Provide the (X, Y) coordinate of the cell's center where the given text is located.  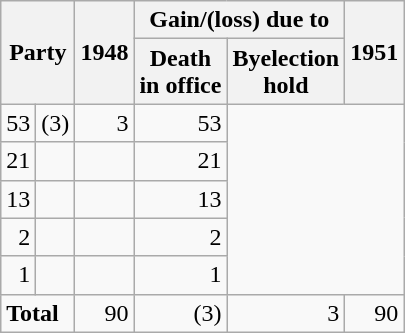
Byelectionhold (286, 72)
Party (38, 52)
Total (38, 313)
Gain/(loss) due to (240, 20)
1951 (374, 52)
1948 (104, 52)
Deathin office (180, 72)
